Determine the [X, Y] coordinate at the center of the cell enclosing the given text.  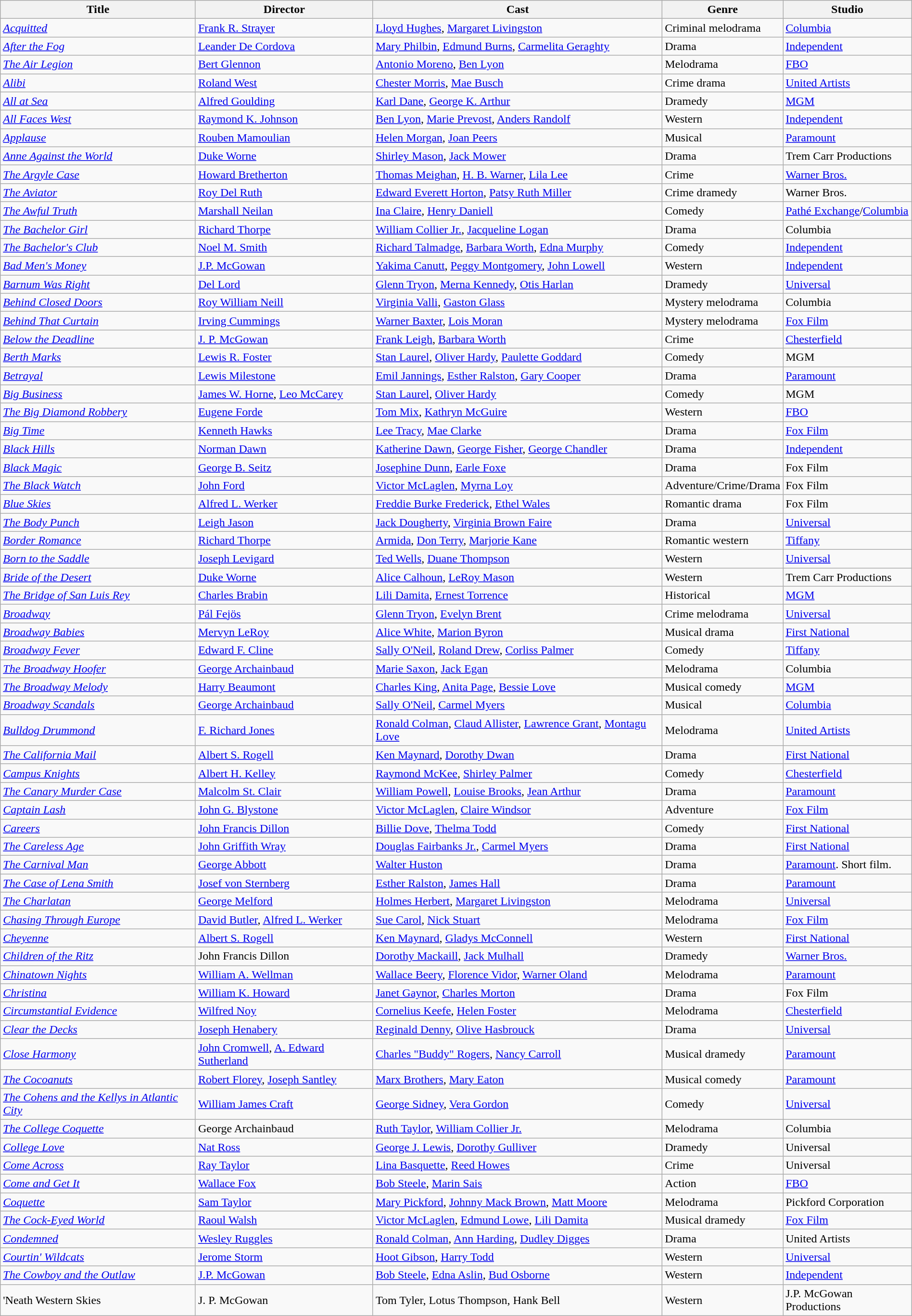
John Cromwell, A. Edward Sutherland [284, 1054]
Ronald Colman, Claud Allister, Lawrence Grant, Montagu Love [518, 730]
William Powell, Louise Brooks, Jean Arthur [518, 791]
Children of the Ritz [98, 956]
Clear the Decks [98, 1029]
Berth Marks [98, 357]
Alice White, Marion Byron [518, 632]
Adventure/Crime/Drama [722, 485]
Ted Wells, Duane Thompson [518, 559]
Richard Talmadge, Barbara Worth, Edna Murphy [518, 248]
Harry Beaumont [284, 687]
Ronald Colman, Ann Harding, Dudley Digges [518, 1239]
Musical drama [722, 632]
Careers [98, 828]
Warner Baxter, Lois Moran [518, 321]
Criminal melodrama [722, 28]
Lee Tracy, Mae Clarke [518, 430]
Director [284, 10]
Paramount. Short film. [848, 865]
Victor McLaglen, Claire Windsor [518, 810]
The Broadway Hoofer [98, 669]
George Sidney, Vera Gordon [518, 1103]
Broadway Babies [98, 632]
Black Magic [98, 467]
Born to the Saddle [98, 559]
Circumstantial Evidence [98, 1011]
Bride of the Desert [98, 577]
Sally O'Neil, Carmel Myers [518, 705]
Karl Dane, George K. Arthur [518, 101]
Helen Morgan, Joan Peers [518, 138]
Cheyenne [98, 938]
Wesley Ruggles [284, 1239]
The California Mail [98, 755]
Lewis R. Foster [284, 357]
Nat Ross [284, 1147]
Mervyn LeRoy [284, 632]
Virginia Valli, Gaston Glass [518, 303]
Frank Leigh, Barbara Worth [518, 339]
Ken Maynard, Gladys McConnell [518, 938]
Romantic western [722, 541]
Pathé Exchange/Columbia [848, 211]
Alfred L. Werker [284, 504]
Stan Laurel, Oliver Hardy [518, 394]
Dorothy Mackaill, Jack Mulhall [518, 956]
George Abbott [284, 865]
Esther Ralston, James Hall [518, 883]
Sally O'Neil, Roland Drew, Corliss Palmer [518, 650]
College Love [98, 1147]
The Awful Truth [98, 211]
Katherine Dawn, George Fisher, George Chandler [518, 449]
Cornelius Keefe, Helen Foster [518, 1011]
Robert Florey, Joseph Santley [284, 1079]
Wallace Beery, Florence Vidor, Warner Oland [518, 974]
Broadway Fever [98, 650]
Roy William Neill [284, 303]
All at Sea [98, 101]
Wilfred Noy [284, 1011]
Marx Brothers, Mary Eaton [518, 1079]
Romantic drama [722, 504]
Pál Fejös [284, 614]
Sue Carol, Nick Stuart [518, 920]
Cast [518, 10]
Broadway [98, 614]
Historical [722, 595]
The Cocoanuts [98, 1079]
Studio [848, 10]
Janet Gaynor, Charles Morton [518, 993]
Alfred Goulding [284, 101]
John G. Blystone [284, 810]
Del Lord [284, 284]
Josephine Dunn, Earle Foxe [518, 467]
Edward Everett Horton, Patsy Ruth Miller [518, 192]
Anne Against the World [98, 156]
The Air Legion [98, 64]
Douglas Fairbanks Jr., Carmel Myers [518, 847]
Campus Knights [98, 773]
Bert Glennon [284, 64]
George J. Lewis, Dorothy Gulliver [518, 1147]
Noel M. Smith [284, 248]
Malcolm St. Clair [284, 791]
Charles "Buddy" Rogers, Nancy Carroll [518, 1054]
Wallace Fox [284, 1184]
'Neath Western Skies [98, 1300]
Tom Tyler, Lotus Thompson, Hank Bell [518, 1300]
Behind Closed Doors [98, 303]
Sam Taylor [284, 1202]
Ray Taylor [284, 1165]
Leander De Cordova [284, 46]
The Aviator [98, 192]
Joseph Henabery [284, 1029]
Title [98, 10]
Antonio Moreno, Ben Lyon [518, 64]
Thomas Meighan, H. B. Warner, Lila Lee [518, 174]
William Collier Jr., Jacqueline Logan [518, 229]
Edward F. Cline [284, 650]
Big Business [98, 394]
Captain Lash [98, 810]
Chasing Through Europe [98, 920]
Ruth Taylor, William Collier Jr. [518, 1128]
Walter Huston [518, 865]
The Carnival Man [98, 865]
Lewis Milestone [284, 376]
William A. Wellman [284, 974]
Courtin' Wildcats [98, 1257]
Bulldog Drummond [98, 730]
Chinatown Nights [98, 974]
The Cohens and the Kellys in Atlantic City [98, 1103]
Adventure [722, 810]
Raymond McKee, Shirley Palmer [518, 773]
Close Harmony [98, 1054]
Frank R. Strayer [284, 28]
William James Craft [284, 1103]
James W. Horne, Leo McCarey [284, 394]
The Cowboy and the Outlaw [98, 1275]
Chester Morris, Mae Busch [518, 83]
Albert H. Kelley [284, 773]
Charles Brabin [284, 595]
Reginald Denny, Olive Hasbrouck [518, 1029]
Glenn Tryon, Merna Kennedy, Otis Harlan [518, 284]
Leigh Jason [284, 522]
Marshall Neilan [284, 211]
After the Fog [98, 46]
Lloyd Hughes, Margaret Livingston [518, 28]
Ina Claire, Henry Daniell [518, 211]
Barnum Was Right [98, 284]
David Butler, Alfred L. Werker [284, 920]
Tom Mix, Kathryn McGuire [518, 412]
Come and Get It [98, 1184]
The Bachelor's Club [98, 248]
Roland West [284, 83]
Rouben Mamoulian [284, 138]
Coquette [98, 1202]
George Melford [284, 901]
Come Across [98, 1165]
The Body Punch [98, 522]
Condemned [98, 1239]
Irving Cummings [284, 321]
Holmes Herbert, Margaret Livingston [518, 901]
Crime drama [722, 83]
John Griffith Wray [284, 847]
The Broadway Melody [98, 687]
The Cock-Eyed World [98, 1220]
Genre [722, 10]
Bob Steele, Edna Aslin, Bud Osborne [518, 1275]
Black Hills [98, 449]
Behind That Curtain [98, 321]
Jack Dougherty, Virginia Brown Faire [518, 522]
George B. Seitz [284, 467]
The Careless Age [98, 847]
Lina Basquette, Reed Howes [518, 1165]
Bad Men's Money [98, 266]
Ben Lyon, Marie Prevost, Anders Randolf [518, 119]
Hoot Gibson, Harry Todd [518, 1257]
Big Time [98, 430]
The Big Diamond Robbery [98, 412]
J.P. McGowan Productions [848, 1300]
Joseph Levigard [284, 559]
Eugene Forde [284, 412]
Yakima Canutt, Peggy Montgomery, John Lowell [518, 266]
The Argyle Case [98, 174]
Howard Bretherton [284, 174]
Crime melodrama [722, 614]
Acquitted [98, 28]
Roy Del Ruth [284, 192]
Billie Dove, Thelma Todd [518, 828]
The College Coquette [98, 1128]
The Case of Lena Smith [98, 883]
Marie Saxon, Jack Egan [518, 669]
Kenneth Hawks [284, 430]
Pickford Corporation [848, 1202]
Glenn Tryon, Evelyn Brent [518, 614]
F. Richard Jones [284, 730]
Action [722, 1184]
Broadway Scandals [98, 705]
Raymond K. Johnson [284, 119]
Victor McLaglen, Edmund Lowe, Lili Damita [518, 1220]
Border Romance [98, 541]
The Black Watch [98, 485]
Victor McLaglen, Myrna Loy [518, 485]
Below the Deadline [98, 339]
All Faces West [98, 119]
Armida, Don Terry, Marjorie Kane [518, 541]
Betrayal [98, 376]
Christina [98, 993]
Freddie Burke Frederick, Ethel Wales [518, 504]
Shirley Mason, Jack Mower [518, 156]
Charles King, Anita Page, Bessie Love [518, 687]
Mary Pickford, Johnny Mack Brown, Matt Moore [518, 1202]
John Ford [284, 485]
Stan Laurel, Oliver Hardy, Paulette Goddard [518, 357]
Applause [98, 138]
Alibi [98, 83]
Alice Calhoun, LeRoy Mason [518, 577]
Crime dramedy [722, 192]
Mary Philbin, Edmund Burns, Carmelita Geraghty [518, 46]
Josef von Sternberg [284, 883]
The Bridge of San Luis Rey [98, 595]
Ken Maynard, Dorothy Dwan [518, 755]
The Canary Murder Case [98, 791]
The Bachelor Girl [98, 229]
Norman Dawn [284, 449]
Raoul Walsh [284, 1220]
William K. Howard [284, 993]
Jerome Storm [284, 1257]
Bob Steele, Marin Sais [518, 1184]
Lili Damita, Ernest Torrence [518, 595]
The Charlatan [98, 901]
Emil Jannings, Esther Ralston, Gary Cooper [518, 376]
Blue Skies [98, 504]
